Find where the given text appears and provide that cell's center as [x, y] coordinate. 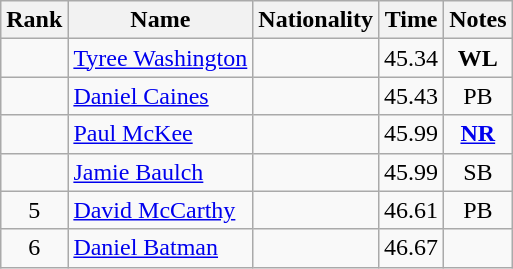
NR [478, 134]
Rank [34, 20]
Time [412, 20]
WL [478, 58]
Paul McKee [160, 134]
David McCarthy [160, 210]
46.67 [412, 248]
6 [34, 248]
Name [160, 20]
Daniel Caines [160, 96]
45.43 [412, 96]
SB [478, 172]
Nationality [316, 20]
5 [34, 210]
Daniel Batman [160, 248]
45.34 [412, 58]
46.61 [412, 210]
Tyree Washington [160, 58]
Notes [478, 20]
Jamie Baulch [160, 172]
